For the text-containing cell, return its midpoint in (X, Y) coordinate format. 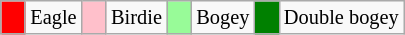
Bogey (222, 17)
Double bogey (342, 17)
Birdie (136, 17)
Eagle (53, 17)
